Output the (X, Y) coordinate of the center of the cell containing the given text.  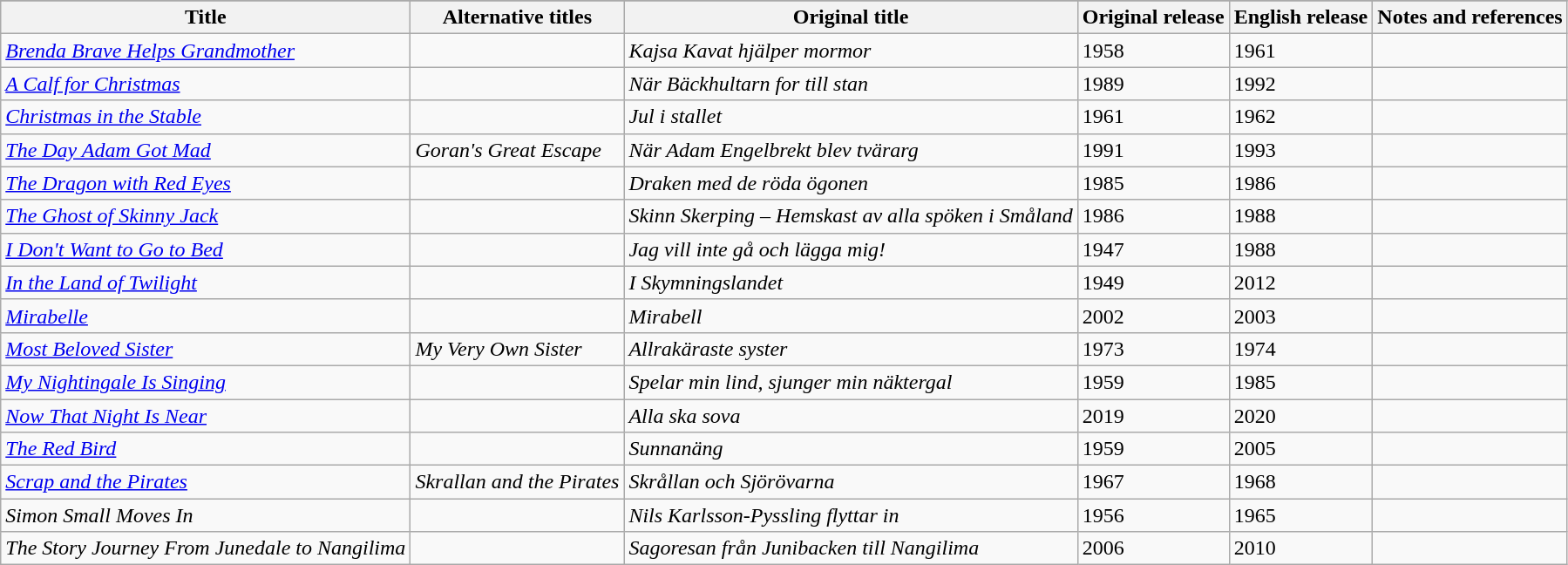
The Dragon with Red Eyes (206, 183)
Nils Karlsson-Pyssling flyttar in (851, 515)
Original title (851, 17)
A Calf for Christmas (206, 84)
Mirabell (851, 316)
My Very Own Sister (518, 349)
Sunnanäng (851, 449)
Notes and references (1470, 17)
2003 (1300, 316)
Christmas in the Stable (206, 117)
I Skymningslandet (851, 282)
1958 (1153, 51)
2020 (1300, 416)
Allrakäraste syster (851, 349)
The Red Bird (206, 449)
1962 (1300, 117)
1991 (1153, 150)
Brenda Brave Helps Grandmother (206, 51)
Skrållan och Sjörövarna (851, 482)
1993 (1300, 150)
Most Beloved Sister (206, 349)
Skrallan and the Pirates (518, 482)
2005 (1300, 449)
Jag vill inte gå och lägga mig! (851, 249)
In the Land of Twilight (206, 282)
2019 (1153, 416)
I Don't Want to Go to Bed (206, 249)
1949 (1153, 282)
1974 (1300, 349)
Sagoresan från Junibacken till Nangilima (851, 548)
2006 (1153, 548)
The Day Adam Got Mad (206, 150)
Spelar min lind, sjunger min näktergal (851, 382)
1989 (1153, 84)
1992 (1300, 84)
1956 (1153, 515)
Alla ska sova (851, 416)
Draken med de röda ögonen (851, 183)
My Nightingale Is Singing (206, 382)
Now That Night Is Near (206, 416)
Title (206, 17)
Scrap and the Pirates (206, 482)
The Story Journey From Junedale to Nangilima (206, 548)
English release (1300, 17)
1968 (1300, 482)
När Adam Engelbrekt blev tvärarg (851, 150)
1965 (1300, 515)
2010 (1300, 548)
1973 (1153, 349)
Kajsa Kavat hjälper mormor (851, 51)
Mirabelle (206, 316)
2002 (1153, 316)
2012 (1300, 282)
När Bäckhultarn for till stan (851, 84)
Simon Small Moves In (206, 515)
Goran's Great Escape (518, 150)
1947 (1153, 249)
The Ghost of Skinny Jack (206, 216)
Original release (1153, 17)
Alternative titles (518, 17)
1967 (1153, 482)
Jul i stallet (851, 117)
Skinn Skerping – Hemskast av alla spöken i Småland (851, 216)
